Capture the cell that displays the provided text and extract its [x, y] central coordinate. 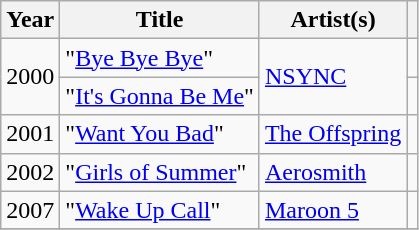
"Want You Bad" [160, 134]
2000 [30, 77]
2001 [30, 134]
NSYNC [332, 77]
Artist(s) [332, 20]
Aerosmith [332, 172]
Title [160, 20]
2002 [30, 172]
"Wake Up Call" [160, 210]
"It's Gonna Be Me" [160, 96]
Year [30, 20]
Maroon 5 [332, 210]
2007 [30, 210]
"Girls of Summer" [160, 172]
"Bye Bye Bye" [160, 58]
The Offspring [332, 134]
